For the text-containing cell, return its midpoint in [x, y] coordinate format. 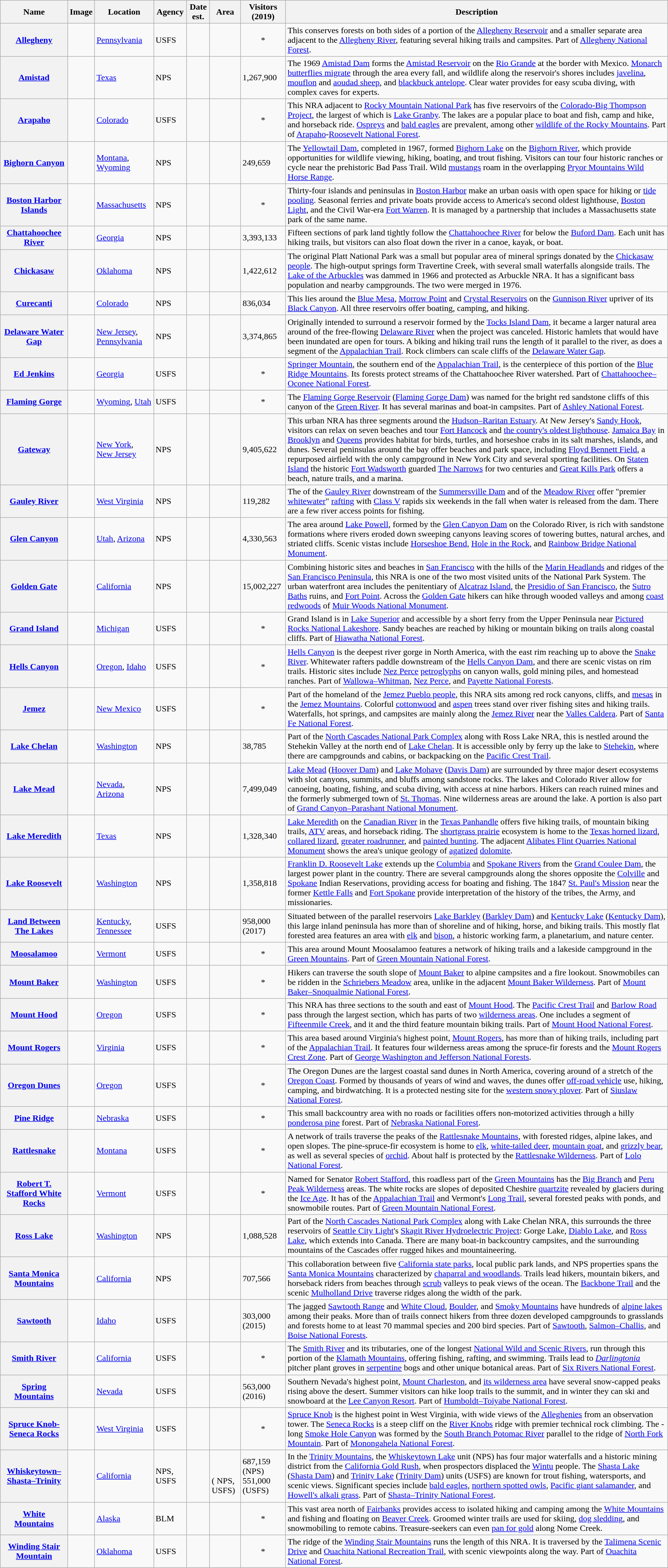
Mount Baker [34, 982]
7,499,049 [263, 789]
Lake Meredith [34, 836]
3,393,133 [263, 238]
1,267,900 [263, 78]
Wyoming, Utah [124, 402]
1,088,528 [263, 1236]
Gauley River [34, 501]
3,374,865 [263, 336]
Nebraska [124, 1118]
Smith River [34, 1358]
BLM [170, 1518]
Oregon Dunes [34, 1086]
38,785 [263, 746]
Montana [124, 1151]
9,405,622 [263, 449]
Nevada [124, 1391]
Chickasaw [34, 270]
Amistad [34, 78]
Idaho [124, 1321]
119,282 [263, 501]
Bighorn Canyon [34, 163]
563,000 (2016) [263, 1391]
Robert T. Stafford White Rocks [34, 1193]
Lake Mead [34, 789]
Lake Chelan [34, 746]
Rattlesnake [34, 1151]
Date est. [198, 12]
Montana, Wyoming [124, 163]
Curecanti [34, 303]
Jemez [34, 709]
1,328,340 [263, 836]
687,159 (NPS)551,000 (USFS) [263, 1476]
Pine Ridge [34, 1118]
Lake Roosevelt [34, 883]
Image [81, 12]
Agency [170, 12]
Massachusetts [124, 205]
Boston Harbor Islands [34, 205]
Nevada, Arizona [124, 789]
Spring Mountains [34, 1391]
249,659 [263, 163]
Gateway [34, 449]
Spruce Knob-Seneca Rocks [34, 1429]
Moosalamoo [34, 954]
15,002,227 [263, 586]
Land Between The Lakes [34, 926]
Michigan [124, 629]
Sawtooth [34, 1321]
836,034 [263, 303]
Glen Canyon [34, 539]
Ed Jenkins [34, 374]
New York, New Jersey [124, 449]
Delaware Water Gap [34, 336]
Mount Hood [34, 1015]
707,566 [263, 1278]
Oregon, Idaho [124, 666]
Kentucky, Tennessee [124, 926]
1,422,612 [263, 270]
Golden Gate [34, 586]
Location [124, 12]
Winding Stair Mountain [34, 1551]
New Mexico [124, 709]
Name [34, 12]
Utah, Arizona [124, 539]
Arapaho [34, 120]
NPS, USFS [170, 1476]
Visitors (2019) [263, 12]
303,000 (2015) [263, 1321]
Alaska [124, 1518]
Area [225, 12]
Grand Island [34, 629]
Ross Lake [34, 1236]
Chattahoochee River [34, 238]
White Mountains [34, 1518]
Description [477, 12]
Hells Canyon [34, 666]
Allegheny [34, 40]
Flaming Gorge [34, 402]
Mount Rogers [34, 1047]
( NPS, USFS) [225, 1476]
4,330,563 [263, 539]
Virginia [124, 1047]
1,358,818 [263, 883]
Santa Monica Mountains [34, 1278]
Whiskeytown–Shasta–Trinity [34, 1476]
Pennsylvania [124, 40]
New Jersey, Pennsylvania [124, 336]
958,000 (2017) [263, 926]
